Provide the [X, Y] coordinate of the cell's center where the given text is located.  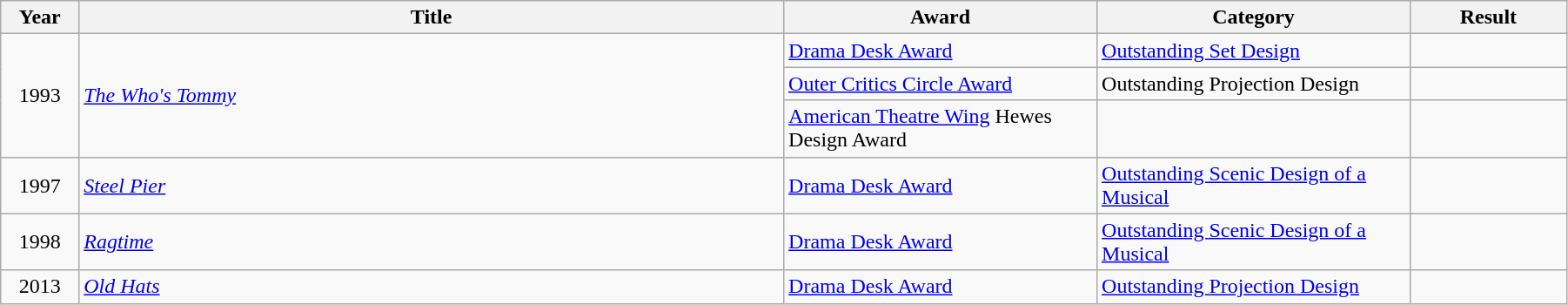
Title [432, 17]
2013 [40, 287]
1997 [40, 185]
American Theatre Wing Hewes Design Award [941, 129]
Ragtime [432, 242]
1998 [40, 242]
The Who's Tommy [432, 96]
Result [1488, 17]
Old Hats [432, 287]
Steel Pier [432, 185]
Outer Critics Circle Award [941, 84]
Outstanding Set Design [1254, 51]
Category [1254, 17]
Year [40, 17]
Award [941, 17]
1993 [40, 96]
